Capture the cell that displays the provided text and extract its (x, y) central coordinate. 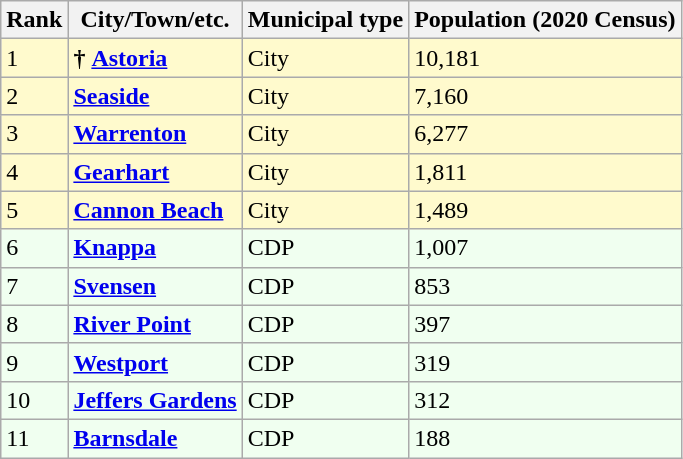
312 (545, 400)
† Astoria (155, 58)
4 (34, 172)
1,007 (545, 248)
5 (34, 210)
Svensen (155, 286)
1 (34, 58)
11 (34, 438)
Gearhart (155, 172)
7,160 (545, 96)
1,489 (545, 210)
Seaside (155, 96)
397 (545, 324)
City/Town/etc. (155, 20)
Rank (34, 20)
Barnsdale (155, 438)
6,277 (545, 134)
Warrenton (155, 134)
Jeffers Gardens (155, 400)
319 (545, 362)
2 (34, 96)
188 (545, 438)
9 (34, 362)
10,181 (545, 58)
10 (34, 400)
6 (34, 248)
7 (34, 286)
8 (34, 324)
1,811 (545, 172)
3 (34, 134)
Westport (155, 362)
Knappa (155, 248)
Cannon Beach (155, 210)
River Point (155, 324)
853 (545, 286)
Municipal type (325, 20)
Population (2020 Census) (545, 20)
